For the text-containing cell, return its midpoint in (x, y) coordinate format. 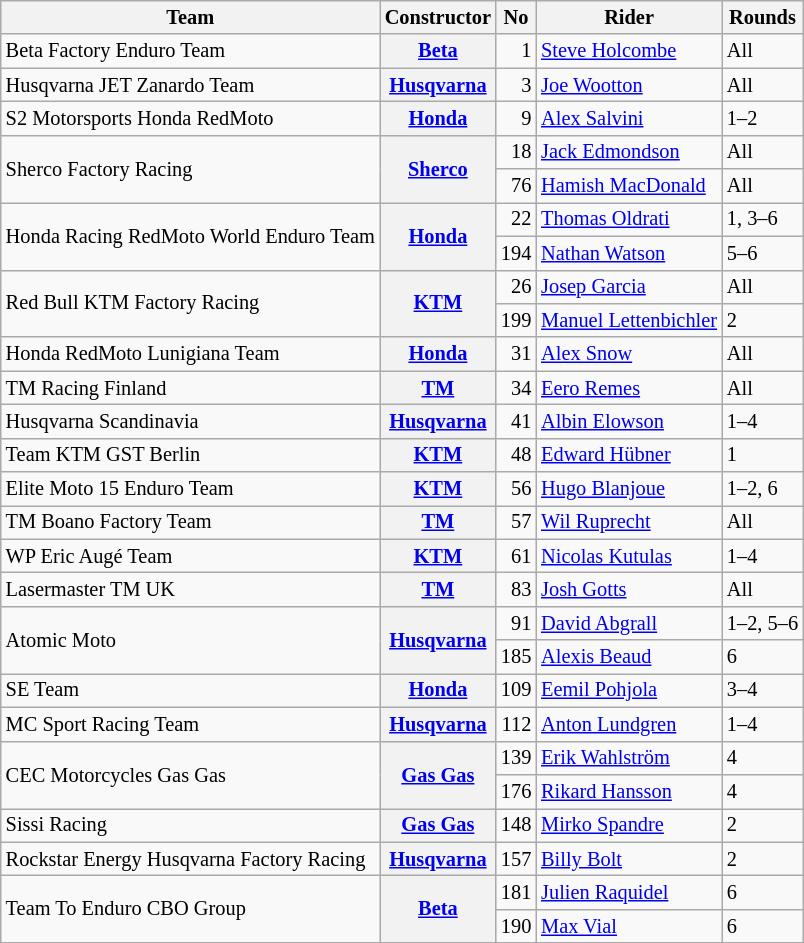
Max Vial (629, 926)
Sherco (438, 168)
Julien Raquidel (629, 892)
199 (516, 320)
Husqvarna Scandinavia (190, 421)
194 (516, 253)
Mirko Spandre (629, 825)
Beta Factory Enduro Team (190, 51)
Rikard Hansson (629, 791)
22 (516, 219)
WP Eric Augé Team (190, 556)
CEC Motorcycles Gas Gas (190, 774)
Sherco Factory Racing (190, 168)
Hamish MacDonald (629, 186)
1, 3–6 (762, 219)
18 (516, 152)
Elite Moto 15 Enduro Team (190, 489)
Atomic Moto (190, 640)
MC Sport Racing Team (190, 724)
Honda RedMoto Lunigiana Team (190, 354)
Lasermaster TM UK (190, 589)
Eemil Pohjola (629, 690)
Team (190, 17)
Joe Wootton (629, 85)
3 (516, 85)
Honda Racing RedMoto World Enduro Team (190, 236)
41 (516, 421)
No (516, 17)
Husqvarna JET Zanardo Team (190, 85)
Team KTM GST Berlin (190, 455)
34 (516, 388)
Alexis Beaud (629, 657)
26 (516, 287)
Red Bull KTM Factory Racing (190, 304)
48 (516, 455)
Wil Ruprecht (629, 522)
9 (516, 118)
148 (516, 825)
57 (516, 522)
1–2 (762, 118)
Edward Hübner (629, 455)
76 (516, 186)
Billy Bolt (629, 859)
TM Boano Factory Team (190, 522)
91 (516, 623)
181 (516, 892)
31 (516, 354)
Sissi Racing (190, 825)
Rounds (762, 17)
Hugo Blanjoue (629, 489)
185 (516, 657)
SE Team (190, 690)
Alex Snow (629, 354)
Manuel Lettenbichler (629, 320)
Rockstar Energy Husqvarna Factory Racing (190, 859)
Nicolas Kutulas (629, 556)
1–2, 6 (762, 489)
Josh Gotts (629, 589)
Thomas Oldrati (629, 219)
S2 Motorsports Honda RedMoto (190, 118)
176 (516, 791)
David Abgrall (629, 623)
Eero Remes (629, 388)
157 (516, 859)
83 (516, 589)
5–6 (762, 253)
109 (516, 690)
1–2, 5–6 (762, 623)
Team To Enduro CBO Group (190, 908)
Albin Elowson (629, 421)
190 (516, 926)
Erik Wahlström (629, 758)
61 (516, 556)
Josep Garcia (629, 287)
Jack Edmondson (629, 152)
Alex Salvini (629, 118)
Constructor (438, 17)
112 (516, 724)
3–4 (762, 690)
139 (516, 758)
Steve Holcombe (629, 51)
Anton Lundgren (629, 724)
Nathan Watson (629, 253)
56 (516, 489)
TM Racing Finland (190, 388)
Rider (629, 17)
